Return the (x, y) coordinate for the center point of the cell that contains the specified text.  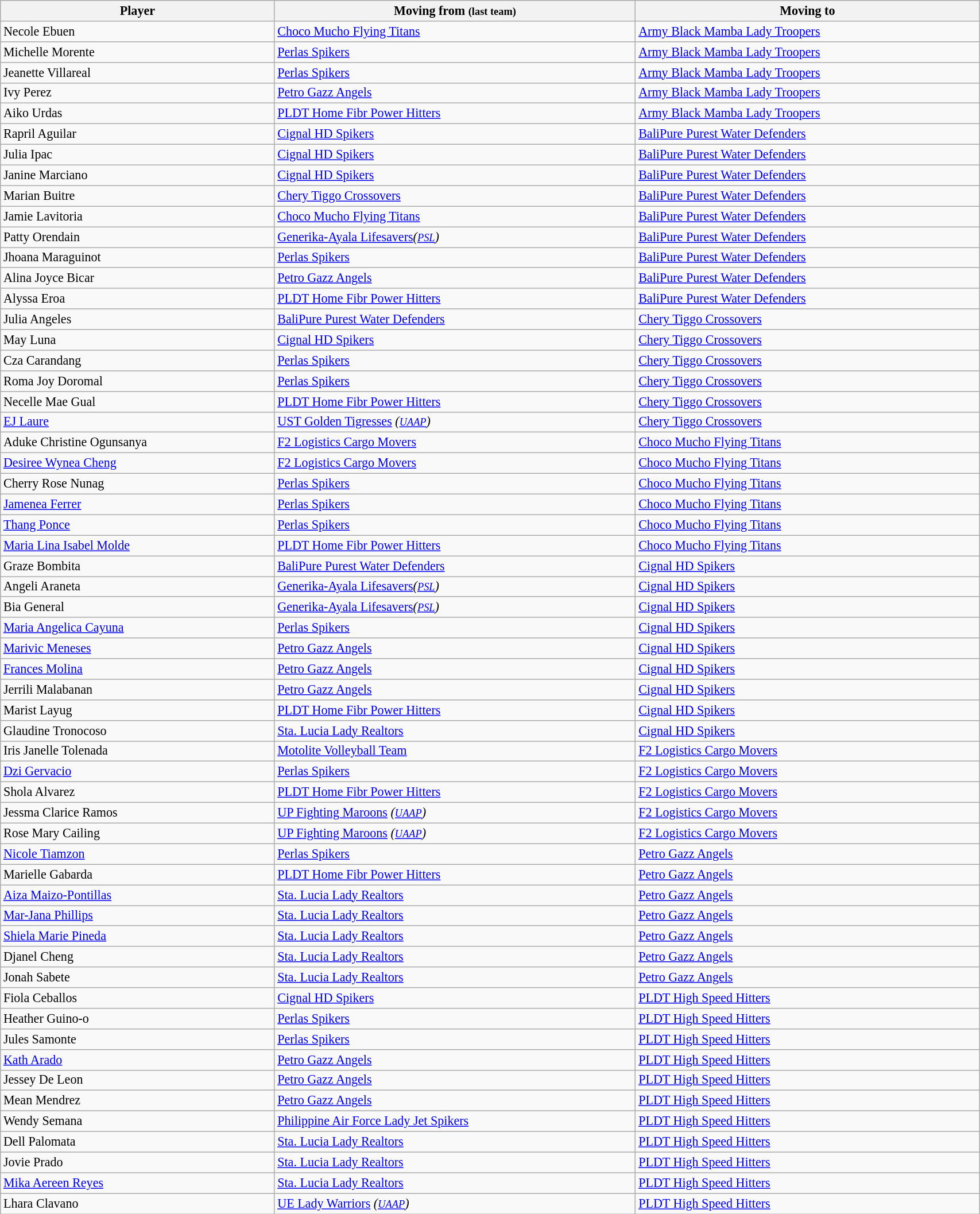
Kath Arado (138, 1060)
EJ Laure (138, 422)
Jovie Prado (138, 1162)
Marian Buitre (138, 196)
Jamie Lavitoria (138, 216)
Heather Guino-o (138, 1018)
Necelle Mae Gual (138, 401)
Marist Layug (138, 710)
Aduke Christine Ogunsanya (138, 443)
Frances Molina (138, 668)
Cza Carandang (138, 360)
Philippine Air Force Lady Jet Spikers (455, 1121)
Moving from (last team) (455, 10)
Patty Orendain (138, 237)
Mean Mendrez (138, 1101)
Maria Lina Isabel Molde (138, 546)
Jessey De Leon (138, 1080)
Ivy Perez (138, 93)
Janine Marciano (138, 175)
Jessma Clarice Ramos (138, 813)
UE Lady Warriors (UAAP) (455, 1204)
Shola Alvarez (138, 792)
UST Golden Tigresses (UAAP) (455, 422)
Necole Ebuen (138, 31)
Julia Angeles (138, 319)
Jules Samonte (138, 1039)
Jamenea Ferrer (138, 504)
Dell Palomata (138, 1142)
Glaudine Tronocoso (138, 730)
Nicole Tiamzon (138, 854)
Wendy Semana (138, 1121)
Alyssa Eroa (138, 299)
Rose Mary Cailing (138, 833)
Roma Joy Doromal (138, 381)
Shiela Marie Pineda (138, 936)
Jeanette Villareal (138, 72)
Michelle Morente (138, 52)
Cherry Rose Nunag (138, 484)
Desiree Wynea Cheng (138, 463)
Mika Aereen Reyes (138, 1183)
Aiza Maizo-Pontillas (138, 895)
Motolite Volleyball Team (455, 751)
Marielle Gabarda (138, 875)
Bia General (138, 607)
Aiko Urdas (138, 114)
Player (138, 10)
Lhara Clavano (138, 1204)
Djanel Cheng (138, 957)
Jhoana Maraguinot (138, 257)
Marivic Meneses (138, 648)
May Luna (138, 339)
Thang Ponce (138, 525)
Angeli Araneta (138, 586)
Alina Joyce Bicar (138, 278)
Graze Bombita (138, 566)
Rapril Aguilar (138, 134)
Jerrili Malabanan (138, 689)
Moving to (807, 10)
Dzi Gervacio (138, 772)
Jonah Sabete (138, 977)
Mar-Jana Phillips (138, 915)
Iris Janelle Tolenada (138, 751)
Julia Ipac (138, 154)
Fiola Ceballos (138, 998)
Maria Angelica Cayuna (138, 628)
